Locate the cell with the specified text and output its (x, y) center coordinate. 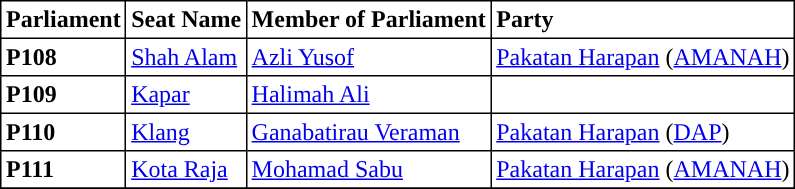
Halimah Ali (368, 95)
Seat Name (186, 20)
Party (643, 20)
P110 (64, 132)
P108 (64, 57)
Ganabatirau Veraman (368, 132)
Azli Yusof (368, 57)
P111 (64, 170)
Shah Alam (186, 57)
Pakatan Harapan (DAP) (643, 132)
Member of Parliament (368, 20)
Parliament (64, 20)
Kapar (186, 95)
Kota Raja (186, 170)
Mohamad Sabu (368, 170)
P109 (64, 95)
Klang (186, 132)
